Extract the (x, y) coordinate from the center of the cell holding the provided text.  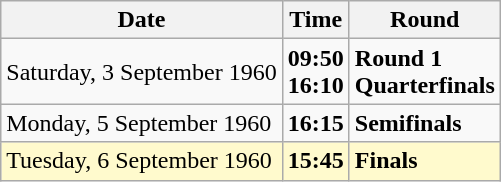
Finals (424, 161)
Round 1Quarterfinals (424, 72)
Monday, 5 September 1960 (142, 123)
16:15 (316, 123)
Date (142, 20)
Saturday, 3 September 1960 (142, 72)
Semifinals (424, 123)
Round (424, 20)
15:45 (316, 161)
Tuesday, 6 September 1960 (142, 161)
09:5016:10 (316, 72)
Time (316, 20)
